From the cell containing the given text, extract its center point as [X, Y] coordinate. 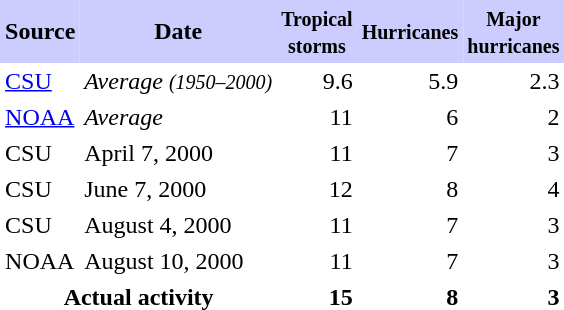
6 [410, 117]
8 [410, 189]
4 [514, 189]
Tropicalstorms [317, 32]
9.6 [317, 81]
June 7, 2000 [178, 189]
2 [514, 117]
5.9 [410, 81]
Hurricanes [410, 32]
Majorhurricanes [514, 32]
Date [178, 32]
12 [317, 189]
2.3 [514, 81]
Source [40, 32]
August 10, 2000 [178, 261]
Average (1950–2000) [178, 81]
Average [178, 117]
April 7, 2000 [178, 153]
August 4, 2000 [178, 225]
